Search for the cell housing the specified text and yield its (X, Y) center coordinate. 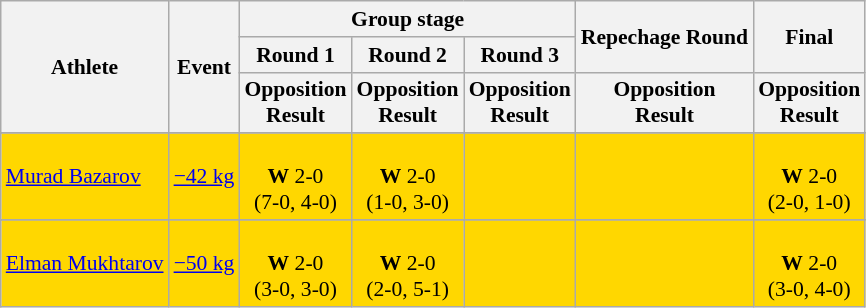
W 2-0(3-0, 3-0) (295, 264)
W 2-0(1-0, 3-0) (408, 178)
Group stage (407, 19)
W 2-0(3-0, 4-0) (809, 264)
−42 kg (204, 178)
Repechage Round (664, 36)
Event (204, 67)
Murad Bazarov (85, 178)
Final (809, 36)
Round 3 (520, 55)
W 2-0(2-0, 5-1) (408, 264)
Round 2 (408, 55)
W 2-0(7-0, 4-0) (295, 178)
Athlete (85, 67)
Elman Mukhtarov (85, 264)
Round 1 (295, 55)
−50 kg (204, 264)
W 2-0(2-0, 1-0) (809, 178)
